Provide the [X, Y] coordinate of the cell's center where the given text is located.  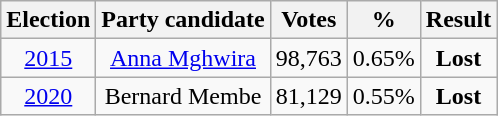
81,129 [308, 96]
0.55% [384, 96]
Anna Mghwira [183, 58]
Election [48, 20]
Result [458, 20]
% [384, 20]
2020 [48, 96]
98,763 [308, 58]
2015 [48, 58]
Bernard Membe [183, 96]
Party candidate [183, 20]
0.65% [384, 58]
Votes [308, 20]
